Scan for the cell matching the given text and deliver its [X, Y] coordinate at center. 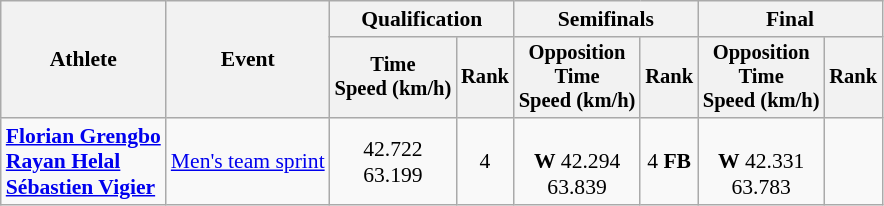
W 42.29463.839 [578, 162]
4 FB [669, 162]
Semifinals [606, 19]
42.72263.199 [394, 162]
Athlete [84, 60]
TimeSpeed (km/h) [394, 78]
Men's team sprint [248, 162]
Florian GrengboRayan HelalSébastien Vigier [84, 162]
4 [485, 162]
W 42.33163.783 [762, 162]
Event [248, 60]
Qualification [422, 19]
Final [790, 19]
